Search for the cell housing the specified text and yield its [X, Y] center coordinate. 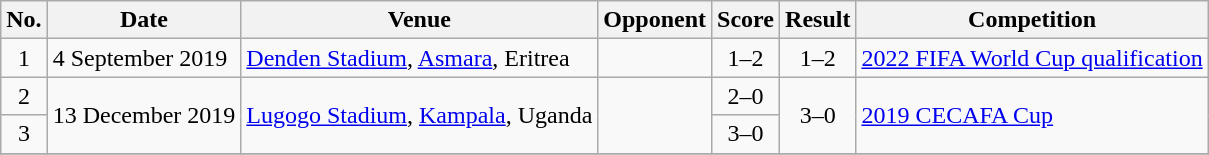
Opponent [655, 20]
Denden Stadium, Asmara, Eritrea [420, 58]
Date [144, 20]
No. [24, 20]
Competition [1032, 20]
4 September 2019 [144, 58]
Result [818, 20]
2–0 [746, 96]
13 December 2019 [144, 115]
3 [24, 134]
Score [746, 20]
Lugogo Stadium, Kampala, Uganda [420, 115]
Venue [420, 20]
2022 FIFA World Cup qualification [1032, 58]
1 [24, 58]
2 [24, 96]
2019 CECAFA Cup [1032, 115]
